For the text-containing cell, return its midpoint in [x, y] coordinate format. 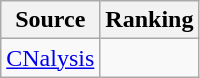
CNalysis [50, 58]
Ranking [150, 20]
Source [50, 20]
